Determine the (x, y) coordinate at the center of the cell enclosing the given text.  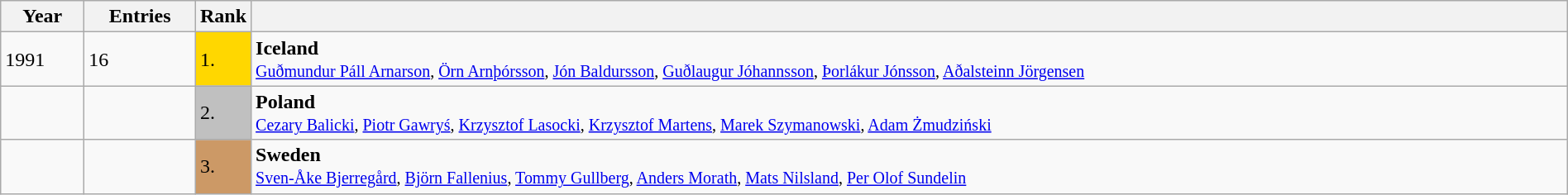
3. (223, 167)
16 (141, 59)
PolandCezary Balicki, Piotr Gawryś, Krzysztof Lasocki, Krzysztof Martens, Marek Szymanowski, Adam Żmudziński (910, 112)
1991 (43, 59)
1. (223, 59)
IcelandGuðmundur Páll Arnarson, Örn Arnþórsson, Jón Baldursson, Guðlaugur Jóhannsson, Þorlákur Jónsson, Aðalsteinn Jörgensen (910, 59)
Entries (141, 17)
Year (43, 17)
Rank (223, 17)
SwedenSven-Åke Bjerregård, Björn Fallenius, Tommy Gullberg, Anders Morath, Mats Nilsland, Per Olof Sundelin (910, 167)
2. (223, 112)
